Find where the given text appears and provide that cell's center as [x, y] coordinate. 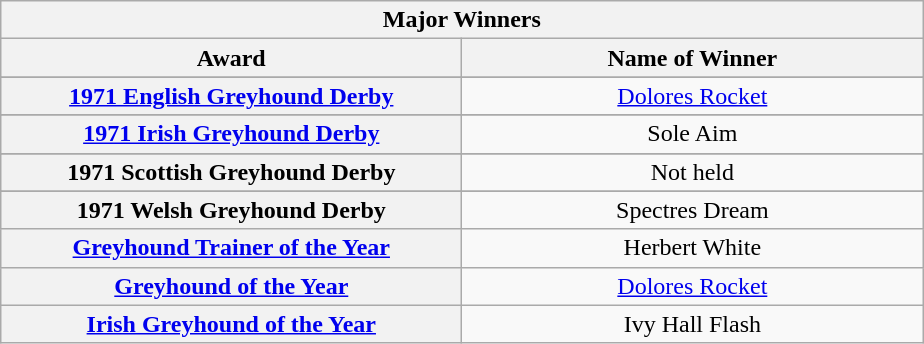
Ivy Hall Flash [692, 324]
Greyhound of the Year [232, 286]
Sole Aim [692, 134]
1971 Scottish Greyhound Derby [232, 172]
Name of Winner [692, 58]
1971 Welsh Greyhound Derby [232, 210]
Greyhound Trainer of the Year [232, 248]
Major Winners [462, 20]
Irish Greyhound of the Year [232, 324]
Spectres Dream [692, 210]
Award [232, 58]
Herbert White [692, 248]
Not held [692, 172]
1971 Irish Greyhound Derby [232, 134]
1971 English Greyhound Derby [232, 96]
